Identify which cell holds the provided text, then report its [X, Y] central coordinate. 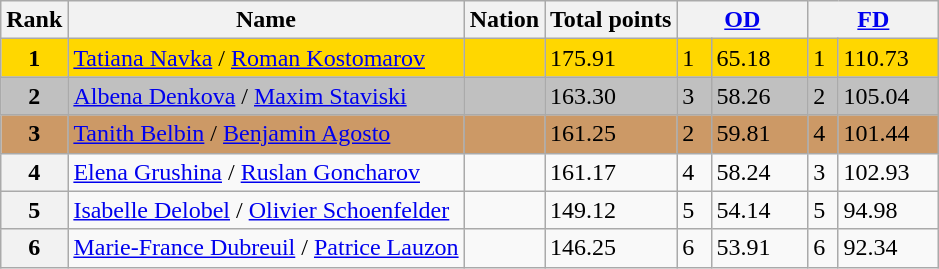
161.25 [611, 134]
105.04 [888, 96]
161.17 [611, 172]
65.18 [760, 58]
110.73 [888, 58]
Rank [34, 20]
Marie-France Dubreuil / Patrice Lauzon [266, 248]
FD [874, 20]
Isabelle Delobel / Olivier Schoenfelder [266, 210]
Elena Grushina / Ruslan Goncharov [266, 172]
94.98 [888, 210]
58.24 [760, 172]
149.12 [611, 210]
53.91 [760, 248]
102.93 [888, 172]
Albena Denkova / Maxim Staviski [266, 96]
163.30 [611, 96]
58.26 [760, 96]
54.14 [760, 210]
92.34 [888, 248]
101.44 [888, 134]
Total points [611, 20]
Nation [504, 20]
Name [266, 20]
175.91 [611, 58]
59.81 [760, 134]
Tanith Belbin / Benjamin Agosto [266, 134]
Tatiana Navka / Roman Kostomarov [266, 58]
146.25 [611, 248]
OD [742, 20]
